Scan for the cell matching the given text and deliver its (X, Y) coordinate at center. 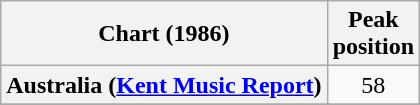
58 (373, 85)
Chart (1986) (164, 34)
Australia (Kent Music Report) (164, 85)
Peakposition (373, 34)
